Identify which cell holds the provided text, then report its [x, y] central coordinate. 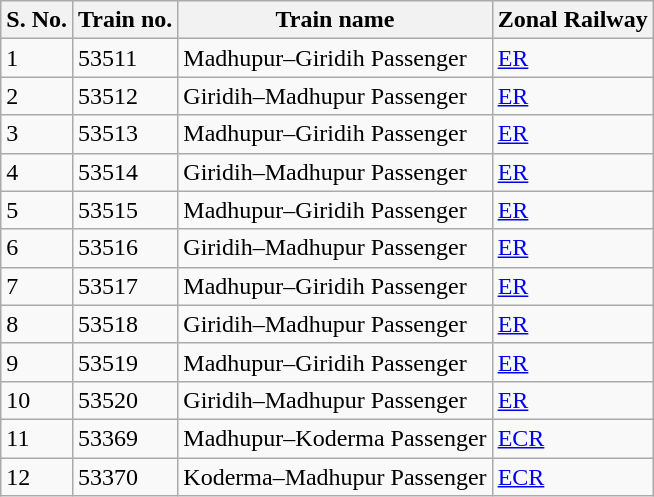
Train no. [124, 20]
S. No. [37, 20]
53516 [124, 248]
6 [37, 248]
2 [37, 96]
53519 [124, 362]
53511 [124, 58]
53515 [124, 210]
53369 [124, 438]
Train name [335, 20]
8 [37, 324]
10 [37, 400]
53517 [124, 286]
53512 [124, 96]
Zonal Railway [572, 20]
53514 [124, 172]
53520 [124, 400]
7 [37, 286]
11 [37, 438]
1 [37, 58]
5 [37, 210]
9 [37, 362]
3 [37, 134]
12 [37, 477]
Koderma–Madhupur Passenger [335, 477]
4 [37, 172]
53513 [124, 134]
53518 [124, 324]
Madhupur–Koderma Passenger [335, 438]
53370 [124, 477]
